Capture the cell that displays the provided text and extract its [x, y] central coordinate. 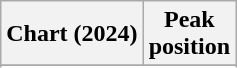
Peakposition [189, 34]
Chart (2024) [72, 34]
